Pinpoint the cell where the given text exists, returning its [x, y] midpoint coordinate. 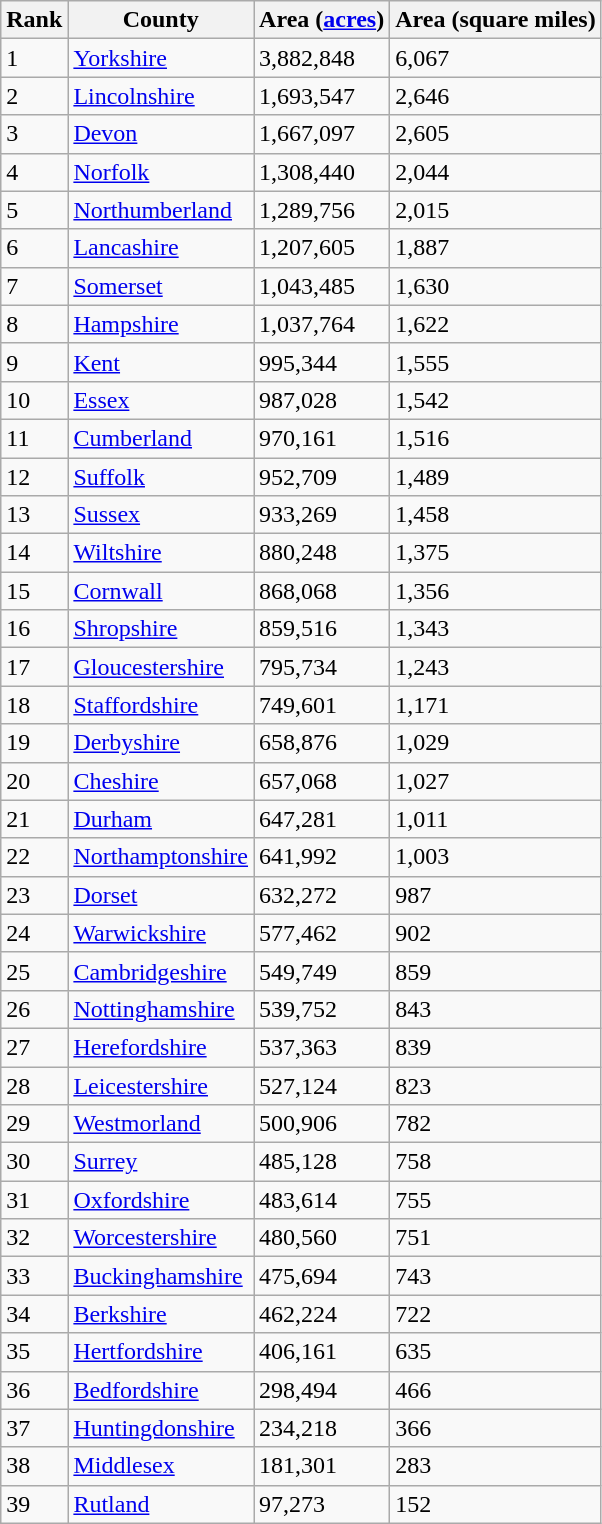
795,734 [322, 667]
859 [496, 971]
1,555 [496, 362]
Lincolnshire [161, 96]
406,161 [322, 1352]
933,269 [322, 515]
15 [34, 591]
823 [496, 1085]
Cambridgeshire [161, 971]
2,044 [496, 172]
868,068 [322, 591]
1,542 [496, 400]
26 [34, 1009]
36 [34, 1390]
13 [34, 515]
Leicestershire [161, 1085]
Dorset [161, 895]
480,560 [322, 1238]
Derbyshire [161, 743]
1,630 [496, 286]
35 [34, 1352]
902 [496, 933]
22 [34, 857]
Norfolk [161, 172]
647,281 [322, 819]
Middlesex [161, 1466]
Nottinghamshire [161, 1009]
18 [34, 705]
758 [496, 1162]
Northamptonshire [161, 857]
1,011 [496, 819]
Somerset [161, 286]
843 [496, 1009]
Yorkshire [161, 58]
1,029 [496, 743]
37 [34, 1428]
1,308,440 [322, 172]
539,752 [322, 1009]
Oxfordshire [161, 1200]
1,171 [496, 705]
298,494 [322, 1390]
28 [34, 1085]
Lancashire [161, 248]
Berkshire [161, 1314]
987,028 [322, 400]
475,694 [322, 1276]
2 [34, 96]
20 [34, 781]
527,124 [322, 1085]
1,207,605 [322, 248]
751 [496, 1238]
Area (acres) [322, 20]
Sussex [161, 515]
Devon [161, 134]
483,614 [322, 1200]
32 [34, 1238]
6 [34, 248]
1,243 [496, 667]
Warwickshire [161, 933]
577,462 [322, 933]
Surrey [161, 1162]
Gloucestershire [161, 667]
29 [34, 1124]
12 [34, 477]
Durham [161, 819]
549,749 [322, 971]
Westmorland [161, 1124]
4 [34, 172]
Cornwall [161, 591]
County [161, 20]
1,375 [496, 553]
1,037,764 [322, 324]
Huntingdonshire [161, 1428]
Rank [34, 20]
181,301 [322, 1466]
23 [34, 895]
500,906 [322, 1124]
14 [34, 553]
1,027 [496, 781]
1,289,756 [322, 210]
749,601 [322, 705]
24 [34, 933]
743 [496, 1276]
Worcestershire [161, 1238]
Northumberland [161, 210]
9 [34, 362]
Rutland [161, 1504]
10 [34, 400]
1,667,097 [322, 134]
Suffolk [161, 477]
5 [34, 210]
1,343 [496, 629]
Staffordshire [161, 705]
995,344 [322, 362]
635 [496, 1352]
859,516 [322, 629]
8 [34, 324]
Buckinghamshire [161, 1276]
2,605 [496, 134]
987 [496, 895]
782 [496, 1124]
880,248 [322, 553]
31 [34, 1200]
152 [496, 1504]
2,015 [496, 210]
1,489 [496, 477]
1,003 [496, 857]
33 [34, 1276]
38 [34, 1466]
30 [34, 1162]
1,043,485 [322, 286]
25 [34, 971]
17 [34, 667]
Herefordshire [161, 1047]
466 [496, 1390]
2,646 [496, 96]
Bedfordshire [161, 1390]
Hertfordshire [161, 1352]
234,218 [322, 1428]
3 [34, 134]
6,067 [496, 58]
537,363 [322, 1047]
952,709 [322, 477]
283 [496, 1466]
1,693,547 [322, 96]
3,882,848 [322, 58]
839 [496, 1047]
16 [34, 629]
366 [496, 1428]
Area (square miles) [496, 20]
658,876 [322, 743]
722 [496, 1314]
Essex [161, 400]
Cumberland [161, 438]
21 [34, 819]
657,068 [322, 781]
1,356 [496, 591]
Hampshire [161, 324]
7 [34, 286]
632,272 [322, 895]
462,224 [322, 1314]
485,128 [322, 1162]
11 [34, 438]
Wiltshire [161, 553]
Cheshire [161, 781]
Shropshire [161, 629]
27 [34, 1047]
1 [34, 58]
19 [34, 743]
1,622 [496, 324]
34 [34, 1314]
970,161 [322, 438]
39 [34, 1504]
Kent [161, 362]
1,887 [496, 248]
1,458 [496, 515]
1,516 [496, 438]
97,273 [322, 1504]
641,992 [322, 857]
755 [496, 1200]
